Determine the [x, y] coordinate at the center of the cell enclosing the given text.  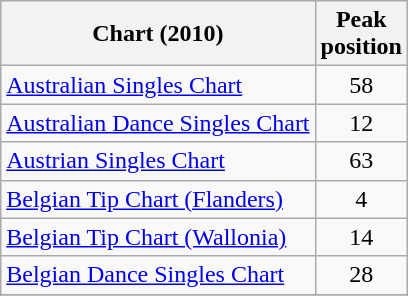
28 [361, 275]
Peakposition [361, 34]
Chart (2010) [158, 34]
Belgian Tip Chart (Flanders) [158, 199]
4 [361, 199]
63 [361, 161]
Australian Dance Singles Chart [158, 123]
Austrian Singles Chart [158, 161]
Belgian Dance Singles Chart [158, 275]
12 [361, 123]
14 [361, 237]
Belgian Tip Chart (Wallonia) [158, 237]
58 [361, 85]
Australian Singles Chart [158, 85]
